Determine the (X, Y) coordinate at the center of the cell enclosing the given text.  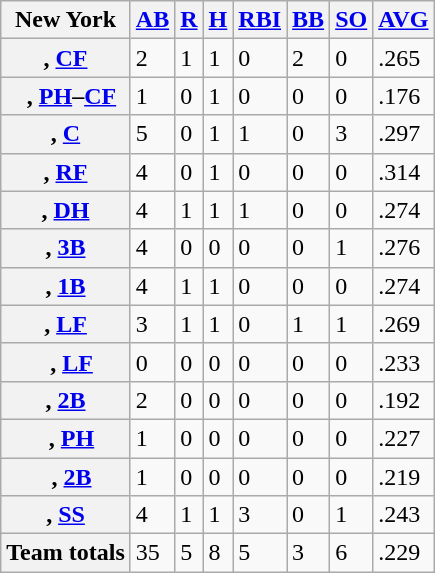
AB (152, 20)
.176 (404, 96)
H (218, 20)
6 (352, 553)
, CF (66, 58)
, PH–CF (66, 96)
, 1B (66, 286)
, RF (66, 172)
35 (152, 553)
BB (308, 20)
.243 (404, 515)
.297 (404, 134)
8 (218, 553)
, 3B (66, 248)
.265 (404, 58)
SO (352, 20)
AVG (404, 20)
, C (66, 134)
New York (66, 20)
, DH (66, 210)
.192 (404, 400)
.219 (404, 477)
RBI (260, 20)
.233 (404, 362)
Team totals (66, 553)
.276 (404, 248)
R (189, 20)
.227 (404, 438)
.229 (404, 553)
, SS (66, 515)
.314 (404, 172)
.269 (404, 324)
, PH (66, 438)
